Return the [x, y] coordinate for the center point of the cell that contains the specified text.  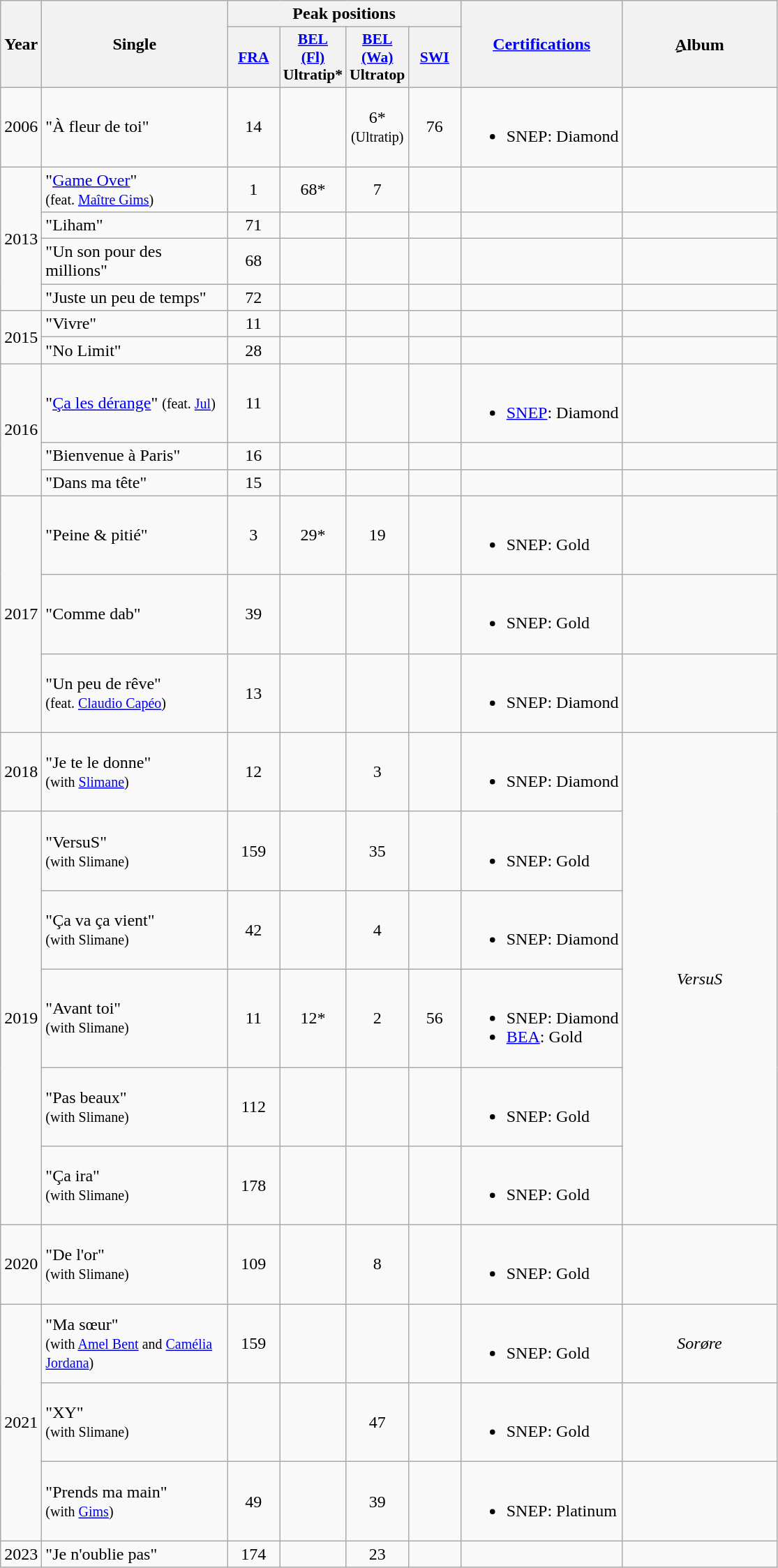
49 [254, 1501]
7 [377, 188]
2006 [21, 127]
29* [313, 535]
"Peine & pitié" [135, 535]
"Ça les dérange" (feat. Jul) [135, 404]
Certifications [541, 45]
BEL(Wa)Ultratop [377, 57]
"Bienvenue à Paris" [135, 456]
"Comme dab" [135, 614]
"Ça va ça vient"(with Slimane) [135, 930]
1 [254, 188]
2023 [21, 1554]
8 [377, 1265]
Year [21, 45]
"Je n'oublie pas" [135, 1554]
68 [254, 261]
"Un peu de rêve" (feat. Claudio Capéo) [135, 693]
19 [377, 535]
16 [254, 456]
35 [377, 850]
SWI [434, 57]
178 [254, 1185]
12* [313, 1018]
112 [254, 1106]
BEL(Fl)Ultratip* [313, 57]
"Liham" [135, 225]
14 [254, 127]
23 [377, 1554]
174 [254, 1554]
"Pas beaux"(with Slimane) [135, 1106]
68* [313, 188]
"Ça ira"(with Slimane) [135, 1185]
13 [254, 693]
2 [377, 1018]
"Je te le donne"(with Slimane) [135, 772]
109 [254, 1265]
47 [377, 1423]
2021 [21, 1423]
28 [254, 350]
"XY"(with Slimane) [135, 1423]
FRA [254, 57]
"Avant toi"(with Slimane) [135, 1018]
Single [135, 45]
2018 [21, 772]
"VersuS"(with Slimane) [135, 850]
ِAlbum [699, 45]
12 [254, 772]
71 [254, 225]
VersuS [699, 979]
6*(Ultratip) [377, 127]
2016 [21, 430]
2020 [21, 1265]
SNEP: Platinum [541, 1501]
42 [254, 930]
56 [434, 1018]
"Dans ma tête" [135, 482]
"Vivre" [135, 324]
"Prends ma main"(with Gims) [135, 1501]
"De l'or"(with Slimane) [135, 1265]
72 [254, 297]
"Game Over" (feat. Maître Gims) [135, 188]
15 [254, 482]
Peak positions [344, 14]
2019 [21, 1018]
2015 [21, 337]
76 [434, 127]
"Un son pour des millions" [135, 261]
SNEP: DiamondBEA: Gold [541, 1018]
4 [377, 930]
2013 [21, 238]
"Ma sœur"(with Amel Bent and Camélia Jordana) [135, 1343]
"Juste un peu de temps" [135, 297]
2017 [21, 614]
Sorøre [699, 1343]
"No Limit" [135, 350]
"À fleur de toi" [135, 127]
